Detect which cell encompasses the target text, then output its [x, y] center coordinate. 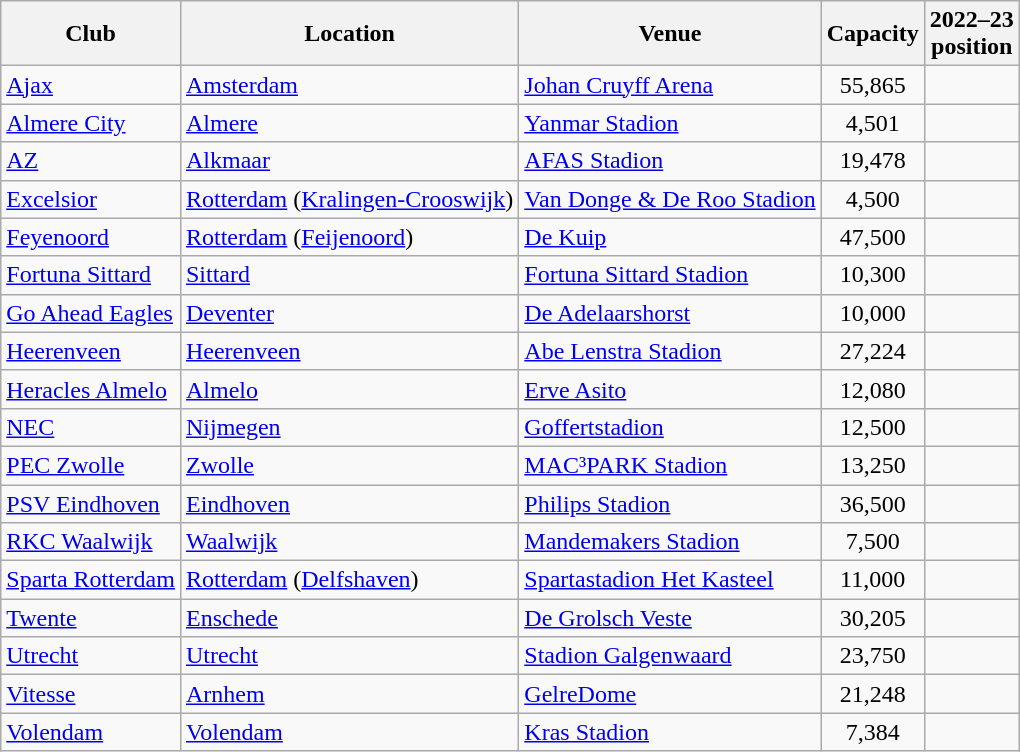
Heracles Almelo [91, 389]
Vitesse [91, 694]
10,000 [872, 313]
Fortuna Sittard [91, 275]
Van Donge & De Roo Stadion [670, 199]
Rotterdam (Kralingen-Crooswijk) [349, 199]
47,500 [872, 237]
Spartastadion Het Kasteel [670, 580]
Twente [91, 618]
Go Ahead Eagles [91, 313]
AZ [91, 161]
De Grolsch Veste [670, 618]
Enschede [349, 618]
Stadion Galgenwaard [670, 656]
PSV Eindhoven [91, 503]
Deventer [349, 313]
MAC³PARK Stadion [670, 465]
AFAS Stadion [670, 161]
4,500 [872, 199]
Almere City [91, 123]
Arnhem [349, 694]
Amsterdam [349, 85]
Rotterdam (Delfshaven) [349, 580]
4,501 [872, 123]
Almelo [349, 389]
Johan Cruyff Arena [670, 85]
Location [349, 34]
21,248 [872, 694]
Waalwijk [349, 542]
Club [91, 34]
Erve Asito [670, 389]
Feyenoord [91, 237]
Zwolle [349, 465]
Nijmegen [349, 427]
12,080 [872, 389]
Venue [670, 34]
De Kuip [670, 237]
36,500 [872, 503]
11,000 [872, 580]
Fortuna Sittard Stadion [670, 275]
7,500 [872, 542]
RKC Waalwijk [91, 542]
Sittard [349, 275]
Capacity [872, 34]
23,750 [872, 656]
Excelsior [91, 199]
PEC Zwolle [91, 465]
GelreDome [670, 694]
19,478 [872, 161]
55,865 [872, 85]
Philips Stadion [670, 503]
Alkmaar [349, 161]
De Adelaarshorst [670, 313]
Eindhoven [349, 503]
Almere [349, 123]
2022–23position [972, 34]
30,205 [872, 618]
Goffertstadion [670, 427]
NEC [91, 427]
13,250 [872, 465]
Abe Lenstra Stadion [670, 351]
Ajax [91, 85]
12,500 [872, 427]
Sparta Rotterdam [91, 580]
10,300 [872, 275]
27,224 [872, 351]
Mandemakers Stadion [670, 542]
7,384 [872, 732]
Kras Stadion [670, 732]
Yanmar Stadion [670, 123]
Rotterdam (Feijenoord) [349, 237]
